Return the [X, Y] coordinate for the center point of the cell that contains the specified text.  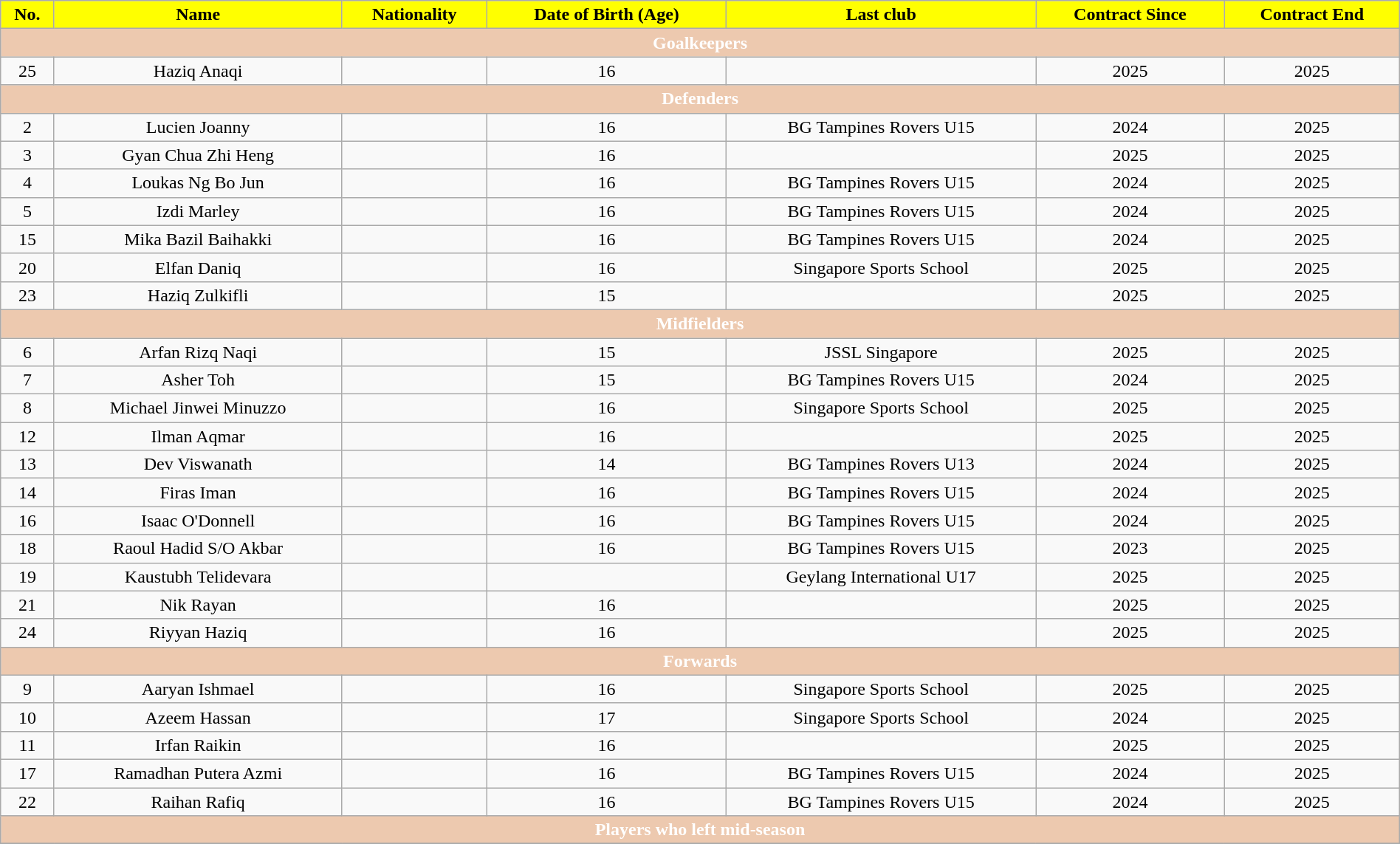
Contract Since [1130, 15]
24 [27, 633]
Aaryan Ishmael [198, 689]
Midfielders [700, 323]
Firas Iman [198, 493]
10 [27, 717]
13 [27, 464]
18 [27, 549]
5 [27, 211]
Raihan Rafiq [198, 801]
Riyyan Haziq [198, 633]
Michael Jinwei Minuzzo [198, 408]
22 [27, 801]
Isaac O'Donnell [198, 521]
Players who left mid-season [700, 830]
No. [27, 15]
Lucien Joanny [198, 127]
Contract End [1311, 15]
Date of Birth (Age) [606, 15]
21 [27, 605]
Raoul Hadid S/O Akbar [198, 549]
Kaustubh Telidevara [198, 577]
Haziq Zulkifli [198, 295]
Nik Rayan [198, 605]
Dev Viswanath [198, 464]
Ramadhan Putera Azmi [198, 773]
6 [27, 352]
2023 [1130, 549]
JSSL Singapore [882, 352]
23 [27, 295]
Name [198, 15]
Elfan Daniq [198, 267]
Last club [882, 15]
Geylang International U17 [882, 577]
12 [27, 436]
Goalkeepers [700, 43]
19 [27, 577]
Nationality [414, 15]
BG Tampines Rovers U13 [882, 464]
Irfan Raikin [198, 745]
7 [27, 380]
Ilman Aqmar [198, 436]
9 [27, 689]
Mika Bazil Baihakki [198, 239]
Loukas Ng Bo Jun [198, 183]
3 [27, 155]
11 [27, 745]
Gyan Chua Zhi Heng [198, 155]
25 [27, 71]
8 [27, 408]
Arfan Rizq Naqi [198, 352]
Forwards [700, 661]
20 [27, 267]
Azeem Hassan [198, 717]
Izdi Marley [198, 211]
2 [27, 127]
Defenders [700, 99]
Haziq Anaqi [198, 71]
Asher Toh [198, 380]
4 [27, 183]
